Capture the cell that displays the provided text and extract its (x, y) central coordinate. 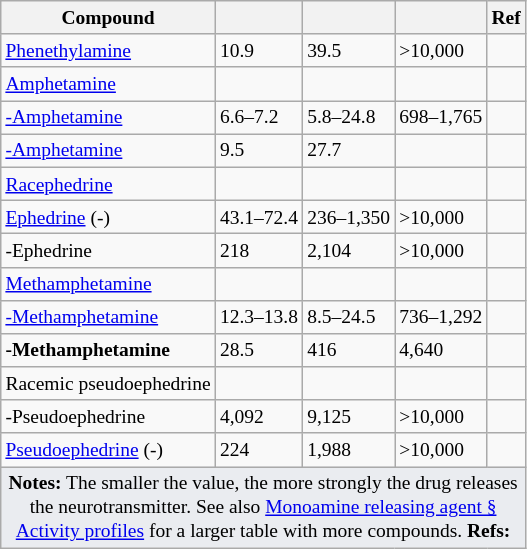
8.5–24.5 (349, 316)
736–1,292 (441, 316)
236–1,350 (349, 216)
43.1–72.4 (258, 216)
27.7 (349, 150)
9,125 (349, 416)
Ephedrine (-) (108, 216)
698–1,765 (441, 118)
2,104 (349, 250)
Ref (506, 18)
Phenethylamine (108, 50)
6.6–7.2 (258, 118)
Racephedrine (108, 184)
-Pseudoephedrine (108, 416)
Amphetamine (108, 84)
39.5 (349, 50)
Pseudoephedrine (-) (108, 450)
4,640 (441, 350)
Racemic pseudoephedrine (108, 384)
5.8–24.8 (349, 118)
Compound (108, 18)
218 (258, 250)
Methamphetamine (108, 284)
10.9 (258, 50)
12.3–13.8 (258, 316)
28.5 (258, 350)
-Ephedrine (108, 250)
4,092 (258, 416)
416 (349, 350)
224 (258, 450)
1,988 (349, 450)
9.5 (258, 150)
